Determine the [x, y] coordinate at the center of the cell enclosing the given text.  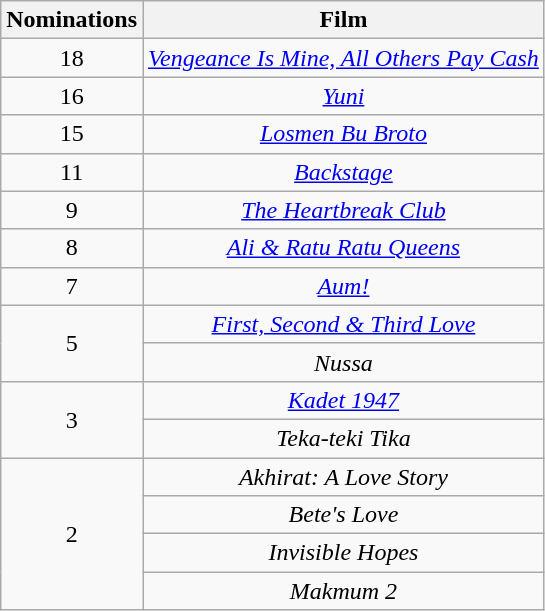
16 [72, 96]
Backstage [343, 172]
7 [72, 286]
Teka-teki Tika [343, 438]
Aum! [343, 286]
Film [343, 20]
18 [72, 58]
9 [72, 210]
First, Second & Third Love [343, 324]
11 [72, 172]
Losmen Bu Broto [343, 134]
Invisible Hopes [343, 553]
8 [72, 248]
Bete's Love [343, 515]
Akhirat: A Love Story [343, 477]
Yuni [343, 96]
2 [72, 534]
Makmum 2 [343, 591]
Nominations [72, 20]
Kadet 1947 [343, 400]
Ali & Ratu Ratu Queens [343, 248]
The Heartbreak Club [343, 210]
Vengeance Is Mine, All Others Pay Cash [343, 58]
15 [72, 134]
3 [72, 419]
5 [72, 343]
Nussa [343, 362]
